Identify which cell holds the provided text, then report its [x, y] central coordinate. 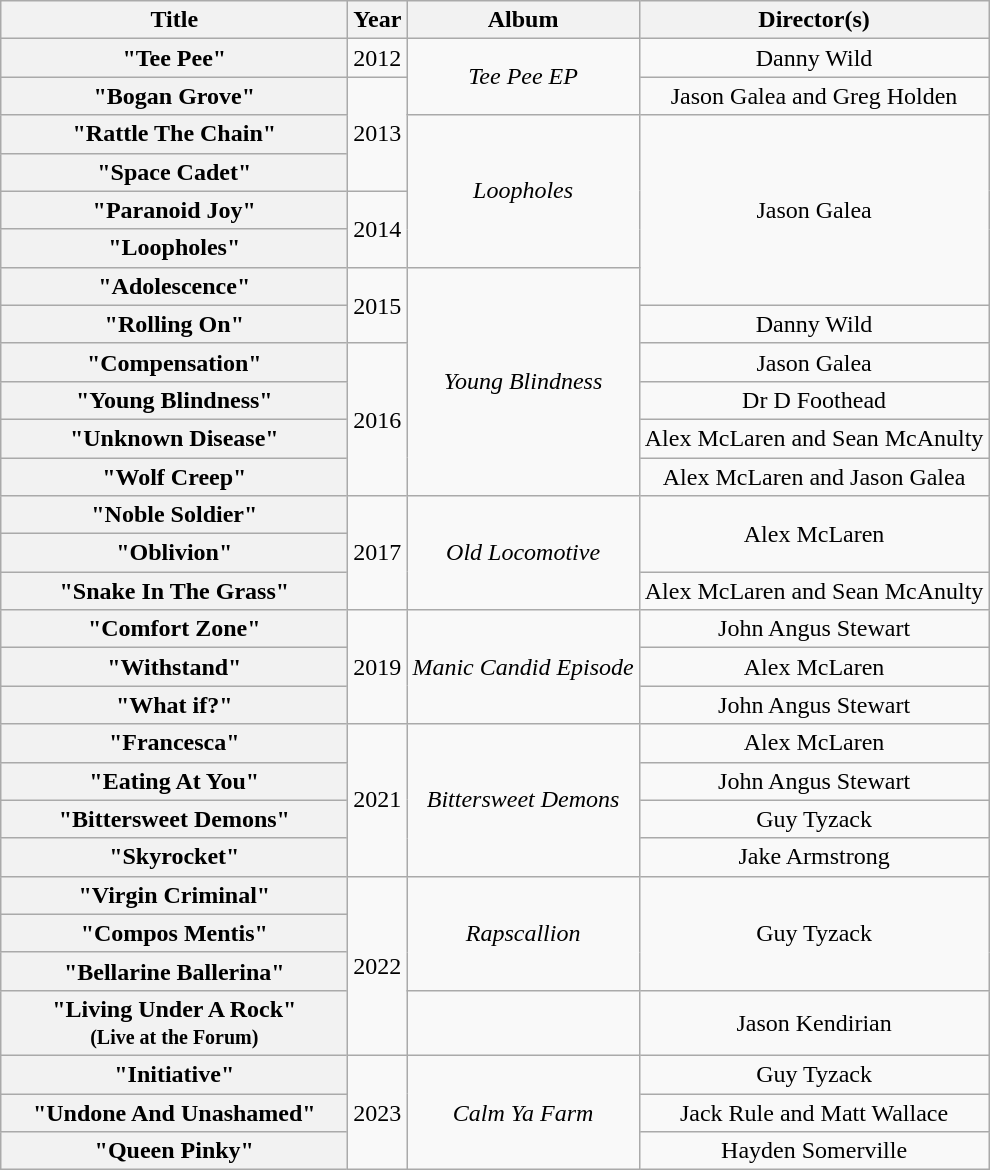
2016 [378, 419]
Calm Ya Farm [523, 1112]
2013 [378, 134]
2022 [378, 966]
Jason Kendirian [814, 1022]
Old Locomotive [523, 553]
Manic Candid Episode [523, 667]
"Eating At You" [174, 781]
"Rattle The Chain" [174, 134]
"Initiative" [174, 1074]
"Rolling On" [174, 324]
"Skyrocket" [174, 857]
"Living Under A Rock"(Live at the Forum) [174, 1022]
Alex McLaren and Jason Galea [814, 477]
Dr D Foothead [814, 400]
"Young Blindness" [174, 400]
"Compos Mentis" [174, 933]
2019 [378, 667]
Rapscallion [523, 933]
"Queen Pinky" [174, 1151]
Jack Rule and Matt Wallace [814, 1113]
2017 [378, 553]
"Wolf Creep" [174, 477]
"Loopholes" [174, 248]
"Undone And Unashamed" [174, 1113]
Loopholes [523, 191]
"Tee Pee" [174, 58]
"Bogan Grove" [174, 96]
Album [523, 20]
"Withstand" [174, 667]
2012 [378, 58]
"Bittersweet Demons" [174, 819]
"Unknown Disease" [174, 438]
"Snake In The Grass" [174, 591]
"Compensation" [174, 362]
2015 [378, 305]
"What if?" [174, 705]
2021 [378, 800]
"Noble Soldier" [174, 515]
2014 [378, 229]
Title [174, 20]
"Comfort Zone" [174, 629]
Jake Armstrong [814, 857]
"Bellarine Ballerina" [174, 971]
"Virgin Criminal" [174, 895]
Tee Pee EP [523, 77]
"Oblivion" [174, 553]
"Adolescence" [174, 286]
Year [378, 20]
"Paranoid Joy" [174, 210]
Bittersweet Demons [523, 800]
"Space Cadet" [174, 172]
2023 [378, 1112]
Director(s) [814, 20]
Hayden Somerville [814, 1151]
"Francesca" [174, 743]
Young Blindness [523, 381]
Jason Galea and Greg Holden [814, 96]
